Locate the cell with the specified text and output its (X, Y) center coordinate. 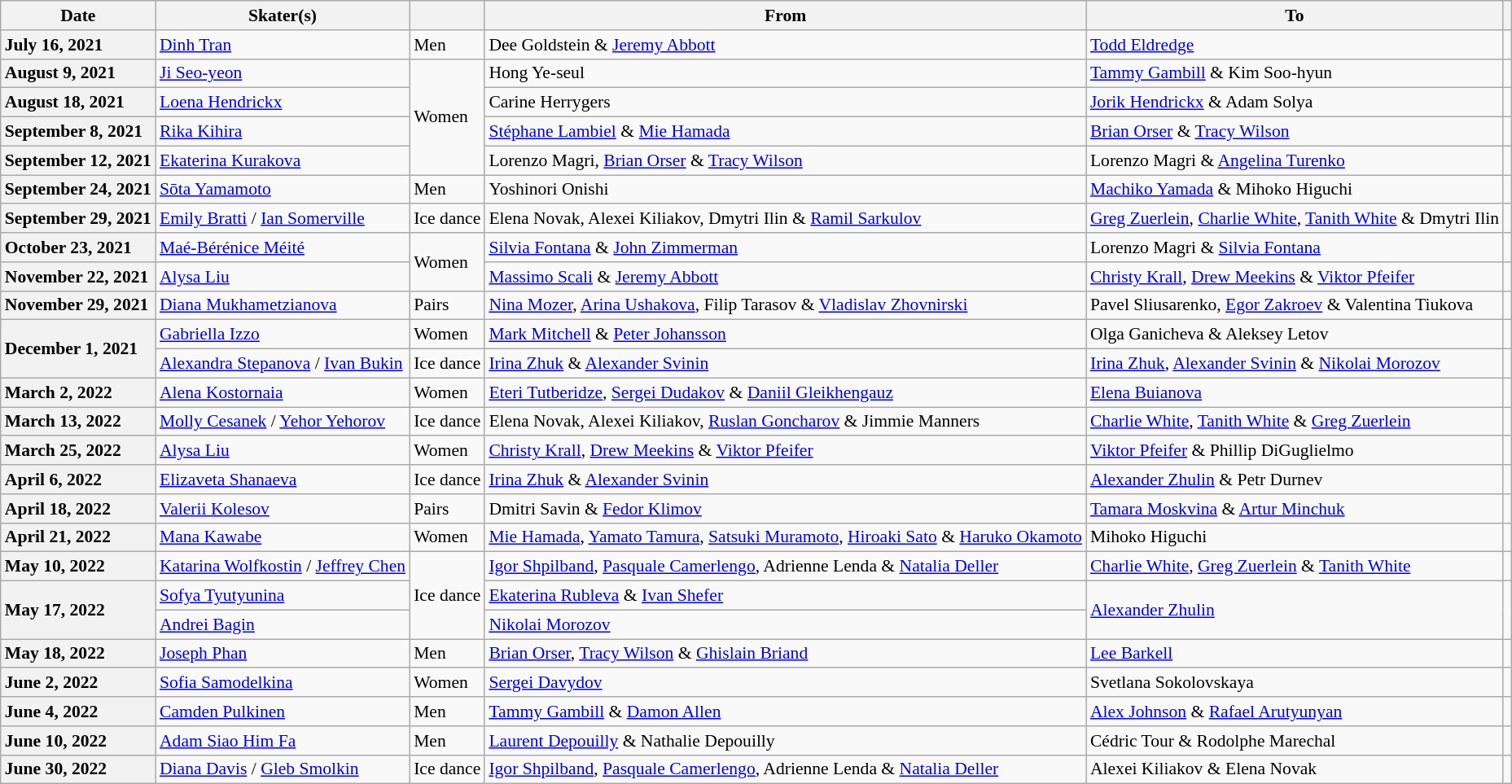
From (785, 15)
Alexander Zhulin & Petr Durnev (1295, 480)
Irina Zhuk, Alexander Svinin & Nikolai Morozov (1295, 364)
Nikolai Morozov (785, 624)
Charlie White, Greg Zuerlein & Tanith White (1295, 567)
May 10, 2022 (78, 567)
Katarina Wolfkostin / Jeffrey Chen (283, 567)
May 18, 2022 (78, 654)
Andrei Bagin (283, 624)
Sergei Davydov (785, 683)
Eteri Tutberidze, Sergei Dudakov & Daniil Gleikhengauz (785, 392)
Camden Pulkinen (283, 712)
Date (78, 15)
Silvia Fontana & John Zimmerman (785, 247)
Lorenzo Magri & Silvia Fontana (1295, 247)
November 29, 2021 (78, 305)
Brian Orser & Tracy Wilson (1295, 132)
August 9, 2021 (78, 73)
Charlie White, Tanith White & Greg Zuerlein (1295, 422)
Mihoko Higuchi (1295, 537)
Valerii Kolesov (283, 509)
Cédric Tour & Rodolphe Marechal (1295, 741)
Lorenzo Magri, Brian Orser & Tracy Wilson (785, 160)
November 22, 2021 (78, 277)
October 23, 2021 (78, 247)
Gabriella Izzo (283, 335)
Machiko Yamada & Mihoko Higuchi (1295, 190)
Sofya Tyutyunina (283, 596)
Molly Cesanek / Yehor Yehorov (283, 422)
Rika Kihira (283, 132)
March 25, 2022 (78, 451)
Skater(s) (283, 15)
Yoshinori Onishi (785, 190)
Mana Kawabe (283, 537)
Tamara Moskvina & Artur Minchuk (1295, 509)
Dmitri Savin & Fedor Klimov (785, 509)
September 24, 2021 (78, 190)
June 2, 2022 (78, 683)
Loena Hendrickx (283, 103)
June 4, 2022 (78, 712)
Carine Herrygers (785, 103)
Diana Davis / Gleb Smolkin (283, 769)
Brian Orser, Tracy Wilson & Ghislain Briand (785, 654)
March 13, 2022 (78, 422)
July 16, 2021 (78, 45)
Pavel Sliusarenko, Egor Zakroev & Valentina Tiukova (1295, 305)
Alexander Zhulin (1295, 611)
Mark Mitchell & Peter Johansson (785, 335)
Dee Goldstein & Jeremy Abbott (785, 45)
Dinh Tran (283, 45)
Greg Zuerlein, Charlie White, Tanith White & Dmytri Ilin (1295, 219)
April 18, 2022 (78, 509)
Alena Kostornaia (283, 392)
June 10, 2022 (78, 741)
April 6, 2022 (78, 480)
Sofia Samodelkina (283, 683)
Stéphane Lambiel & Mie Hamada (785, 132)
Viktor Pfeifer & Phillip DiGuglielmo (1295, 451)
Jorik Hendrickx & Adam Solya (1295, 103)
Ekaterina Kurakova (283, 160)
Tammy Gambill & Kim Soo-hyun (1295, 73)
Lorenzo Magri & Angelina Turenko (1295, 160)
Joseph Phan (283, 654)
Massimo Scali & Jeremy Abbott (785, 277)
Ekaterina Rubleva & Ivan Shefer (785, 596)
September 12, 2021 (78, 160)
August 18, 2021 (78, 103)
Elena Novak, Alexei Kiliakov, Dmytri Ilin & Ramil Sarkulov (785, 219)
September 29, 2021 (78, 219)
April 21, 2022 (78, 537)
Tammy Gambill & Damon Allen (785, 712)
Elizaveta Shanaeva (283, 480)
Diana Mukhametzianova (283, 305)
Alex Johnson & Rafael Arutyunyan (1295, 712)
Lee Barkell (1295, 654)
Maé-Bérénice Méité (283, 247)
To (1295, 15)
Laurent Depouilly & Nathalie Depouilly (785, 741)
Elena Novak, Alexei Kiliakov, Ruslan Goncharov & Jimmie Manners (785, 422)
March 2, 2022 (78, 392)
September 8, 2021 (78, 132)
Todd Eldredge (1295, 45)
Emily Bratti / Ian Somerville (283, 219)
Adam Siao Him Fa (283, 741)
Alexei Kiliakov & Elena Novak (1295, 769)
Svetlana Sokolovskaya (1295, 683)
June 30, 2022 (78, 769)
Olga Ganicheva & Aleksey Letov (1295, 335)
Hong Ye-seul (785, 73)
Alexandra Stepanova / Ivan Bukin (283, 364)
Sōta Yamamoto (283, 190)
December 1, 2021 (78, 348)
Elena Buianova (1295, 392)
May 17, 2022 (78, 611)
Mie Hamada, Yamato Tamura, Satsuki Muramoto, Hiroaki Sato & Haruko Okamoto (785, 537)
Ji Seo-yeon (283, 73)
Nina Mozer, Arina Ushakova, Filip Tarasov & Vladislav Zhovnirski (785, 305)
